Pinpoint the cell where the given text exists, returning its [x, y] midpoint coordinate. 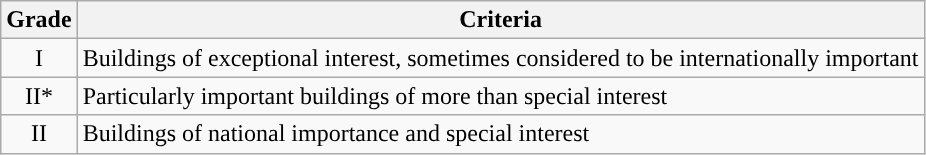
I [39, 58]
Grade [39, 20]
Buildings of national importance and special interest [500, 134]
II* [39, 96]
II [39, 134]
Criteria [500, 20]
Particularly important buildings of more than special interest [500, 96]
Buildings of exceptional interest, sometimes considered to be internationally important [500, 58]
